Pinpoint the cell where the given text exists, returning its (x, y) midpoint coordinate. 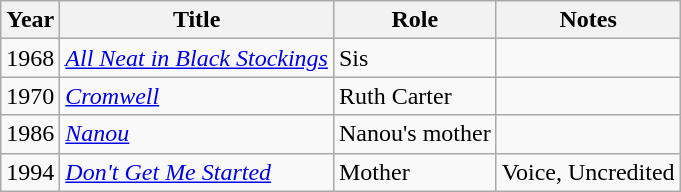
Role (414, 20)
All Neat in Black Stockings (197, 58)
Nanou (197, 134)
Don't Get Me Started (197, 172)
1970 (30, 96)
Mother (414, 172)
1968 (30, 58)
Title (197, 20)
Sis (414, 58)
Ruth Carter (414, 96)
Notes (588, 20)
Voice, Uncredited (588, 172)
Year (30, 20)
Nanou's mother (414, 134)
Cromwell (197, 96)
1986 (30, 134)
1994 (30, 172)
